Search for the cell housing the specified text and yield its (X, Y) center coordinate. 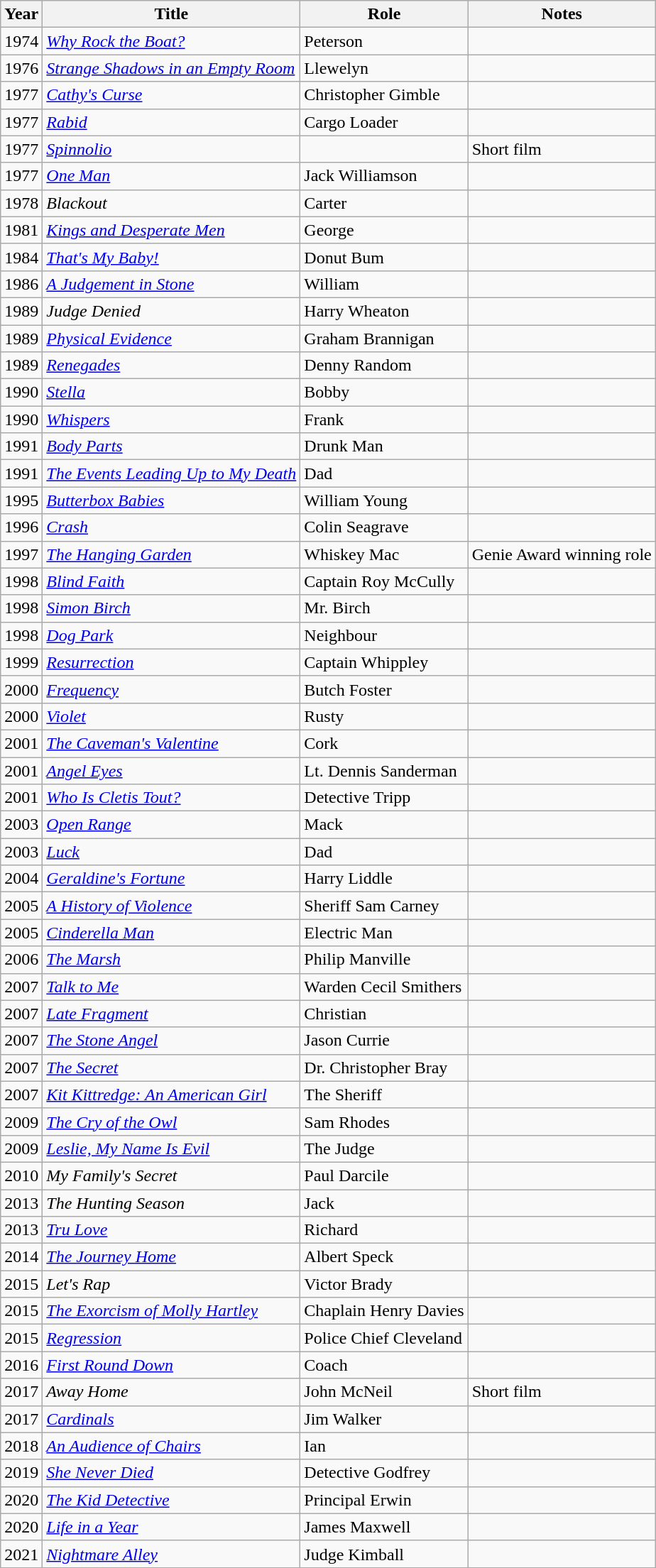
Sheriff Sam Carney (384, 906)
Jack (384, 1203)
2014 (21, 1257)
An Audience of Chairs (172, 1446)
Denny Random (384, 366)
One Man (172, 176)
2018 (21, 1446)
Police Chief Cleveland (384, 1338)
2006 (21, 960)
Paul Darcile (384, 1175)
Luck (172, 852)
First Round Down (172, 1365)
Leslie, My Name Is Evil (172, 1148)
Albert Speck (384, 1257)
Strange Shadows in an Empty Room (172, 68)
Dog Park (172, 635)
Who Is Cletis Tout? (172, 798)
Spinnolio (172, 149)
Violet (172, 716)
1981 (21, 230)
The Kid Detective (172, 1500)
A Judgement in Stone (172, 284)
Whispers (172, 420)
Resurrection (172, 662)
Life in a Year (172, 1527)
Mack (384, 825)
The Sheriff (384, 1095)
William (384, 284)
Stella (172, 393)
Detective Godfrey (384, 1473)
Cargo Loader (384, 122)
Whiskey Mac (384, 554)
Renegades (172, 366)
Donut Bum (384, 257)
Philip Manville (384, 960)
Tru Love (172, 1230)
1976 (21, 68)
The Judge (384, 1148)
Late Fragment (172, 1014)
Butch Foster (384, 689)
William Young (384, 500)
Talk to Me (172, 987)
1996 (21, 527)
Llewelyn (384, 68)
Warden Cecil Smithers (384, 987)
Blind Faith (172, 581)
Harry Liddle (384, 879)
A History of Violence (172, 906)
Mr. Birch (384, 608)
Genie Award winning role (562, 554)
John McNeil (384, 1392)
Captain Whippley (384, 662)
That's My Baby! (172, 257)
Peterson (384, 41)
Butterbox Babies (172, 500)
2010 (21, 1175)
Blackout (172, 203)
Ian (384, 1446)
Graham Brannigan (384, 339)
The Stone Angel (172, 1041)
Kit Kittredge: An American Girl (172, 1095)
Bobby (384, 393)
Jason Currie (384, 1041)
Christian (384, 1014)
Sam Rhodes (384, 1122)
Dr. Christopher Bray (384, 1068)
Let's Rap (172, 1284)
2021 (21, 1554)
Christopher Gimble (384, 95)
Regression (172, 1338)
Physical Evidence (172, 339)
The Exorcism of Molly Hartley (172, 1311)
Harry Wheaton (384, 311)
Angel Eyes (172, 770)
Detective Tripp (384, 798)
Geraldine's Fortune (172, 879)
James Maxwell (384, 1527)
George (384, 230)
1978 (21, 203)
Crash (172, 527)
Why Rock the Boat? (172, 41)
The Secret (172, 1068)
Rusty (384, 716)
Simon Birch (172, 608)
1974 (21, 41)
The Journey Home (172, 1257)
Cardinals (172, 1419)
Coach (384, 1365)
Role (384, 14)
Colin Seagrave (384, 527)
Body Parts (172, 446)
Victor Brady (384, 1284)
Lt. Dennis Sanderman (384, 770)
The Hunting Season (172, 1203)
2019 (21, 1473)
Jim Walker (384, 1419)
The Events Leading Up to My Death (172, 473)
The Hanging Garden (172, 554)
Frank (384, 420)
Judge Denied (172, 311)
Electric Man (384, 933)
Captain Roy McCully (384, 581)
Jack Williamson (384, 176)
1995 (21, 500)
She Never Died (172, 1473)
Cathy's Curse (172, 95)
My Family's Secret (172, 1175)
The Caveman's Valentine (172, 743)
Principal Erwin (384, 1500)
Cinderella Man (172, 933)
Drunk Man (384, 446)
The Cry of the Owl (172, 1122)
The Marsh (172, 960)
Frequency (172, 689)
Carter (384, 203)
1997 (21, 554)
Kings and Desperate Men (172, 230)
2004 (21, 879)
Richard (384, 1230)
Nightmare Alley (172, 1554)
Notes (562, 14)
Away Home (172, 1392)
Chaplain Henry Davies (384, 1311)
Open Range (172, 825)
1986 (21, 284)
Judge Kimball (384, 1554)
1984 (21, 257)
Title (172, 14)
Cork (384, 743)
2016 (21, 1365)
Year (21, 14)
1999 (21, 662)
Rabid (172, 122)
Neighbour (384, 635)
